Determine the (X, Y) coordinate at the center of the cell enclosing the given text.  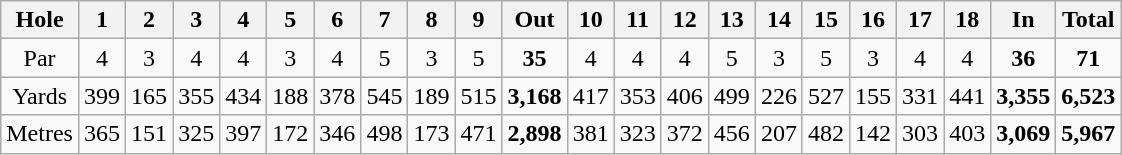
173 (432, 134)
482 (826, 134)
Yards (40, 96)
17 (920, 20)
3,355 (1024, 96)
155 (872, 96)
36 (1024, 58)
456 (732, 134)
3,069 (1024, 134)
399 (102, 96)
207 (778, 134)
325 (196, 134)
Total (1088, 20)
381 (590, 134)
378 (338, 96)
11 (638, 20)
Par (40, 58)
331 (920, 96)
142 (872, 134)
1 (102, 20)
165 (150, 96)
14 (778, 20)
151 (150, 134)
35 (534, 58)
Metres (40, 134)
Out (534, 20)
172 (290, 134)
188 (290, 96)
323 (638, 134)
13 (732, 20)
189 (432, 96)
6 (338, 20)
417 (590, 96)
Hole (40, 20)
12 (684, 20)
471 (478, 134)
18 (968, 20)
71 (1088, 58)
403 (968, 134)
441 (968, 96)
346 (338, 134)
499 (732, 96)
406 (684, 96)
353 (638, 96)
365 (102, 134)
515 (478, 96)
226 (778, 96)
434 (244, 96)
498 (384, 134)
8 (432, 20)
3,168 (534, 96)
545 (384, 96)
2 (150, 20)
In (1024, 20)
397 (244, 134)
303 (920, 134)
355 (196, 96)
6,523 (1088, 96)
10 (590, 20)
527 (826, 96)
5,967 (1088, 134)
15 (826, 20)
2,898 (534, 134)
9 (478, 20)
372 (684, 134)
7 (384, 20)
16 (872, 20)
